Capture the cell that displays the provided text and extract its [x, y] central coordinate. 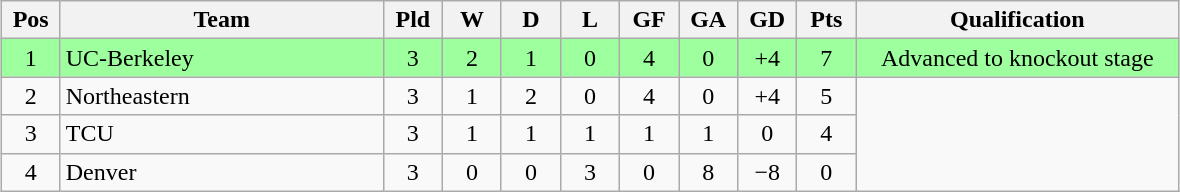
TCU [222, 134]
GF [650, 20]
Qualification [1018, 20]
Pos [30, 20]
5 [826, 96]
−8 [768, 172]
GD [768, 20]
7 [826, 58]
Pts [826, 20]
D [530, 20]
Team [222, 20]
Northeastern [222, 96]
UC-Berkeley [222, 58]
Pld [412, 20]
W [472, 20]
Denver [222, 172]
L [590, 20]
8 [708, 172]
Advanced to knockout stage [1018, 58]
GA [708, 20]
